Determine the [x, y] coordinate at the center of the cell enclosing the given text.  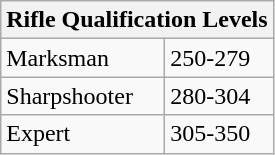
250-279 [219, 58]
Marksman [83, 58]
Sharpshooter [83, 96]
Expert [83, 134]
305-350 [219, 134]
Rifle Qualification Levels [137, 20]
280-304 [219, 96]
